Pinpoint the cell where the given text exists, returning its (x, y) midpoint coordinate. 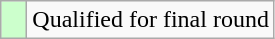
Qualified for final round (151, 20)
